Provide the (x, y) coordinate of the cell's center where the given text is located.  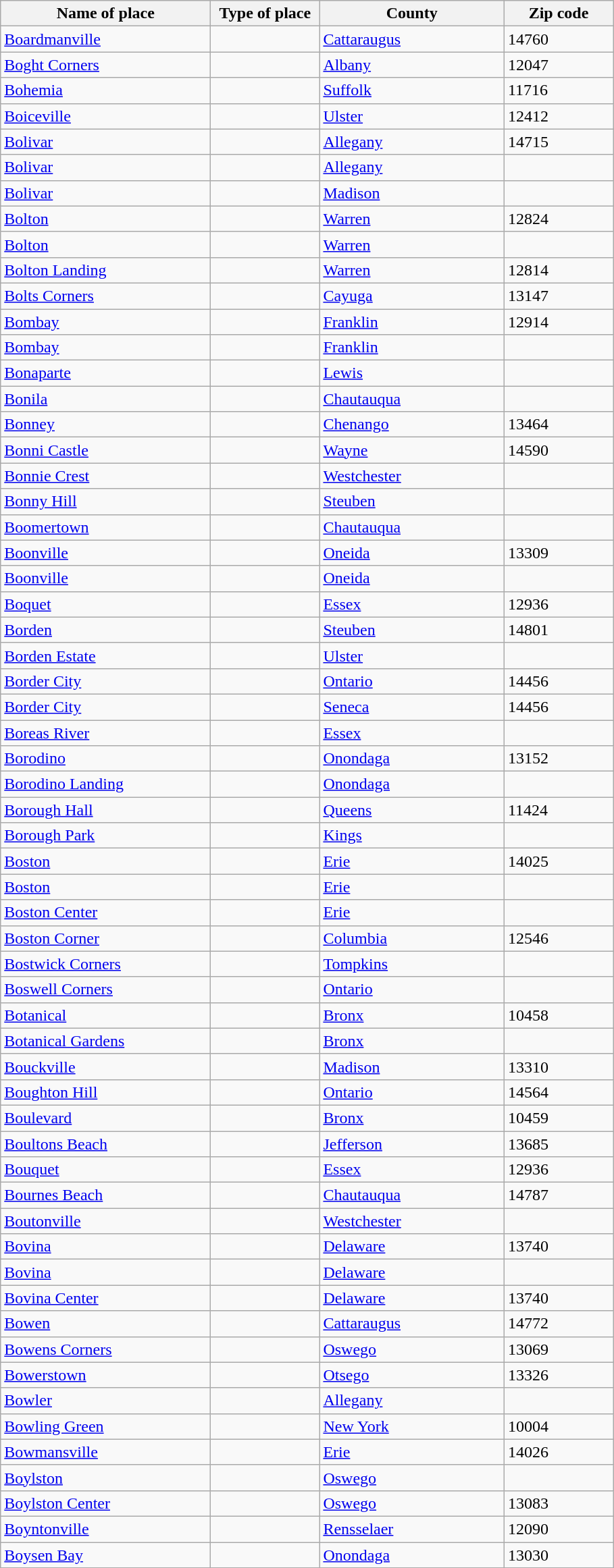
11716 (558, 90)
Borodino Landing (105, 784)
Otsego (412, 1375)
Queens (412, 810)
Botanical Gardens (105, 1041)
Borough Park (105, 836)
County (412, 13)
Bonny Hill (105, 502)
Suffolk (412, 90)
Boardmanville (105, 39)
14025 (558, 861)
13309 (558, 553)
14772 (558, 1324)
Bouquet (105, 1170)
Bowen (105, 1324)
14787 (558, 1195)
13069 (558, 1349)
13147 (558, 296)
Bowens Corners (105, 1349)
Bowerstown (105, 1375)
11424 (558, 810)
Boswell Corners (105, 990)
Boulevard (105, 1118)
Boultons Beach (105, 1144)
13326 (558, 1375)
Bonila (105, 399)
Lewis (412, 373)
12814 (558, 270)
13685 (558, 1144)
Borodino (105, 759)
10004 (558, 1426)
Boston Center (105, 913)
10458 (558, 1015)
13464 (558, 425)
13083 (558, 1503)
Bovina Center (105, 1298)
Bonnie Crest (105, 476)
Borough Hall (105, 810)
12047 (558, 65)
Botanical (105, 1015)
Bostwick Corners (105, 964)
Bournes Beach (105, 1195)
12824 (558, 219)
Bonney (105, 425)
13030 (558, 1555)
Type of place (265, 13)
12914 (558, 322)
Boysen Bay (105, 1555)
Jefferson (412, 1144)
14801 (558, 630)
Boomertown (105, 527)
Bolts Corners (105, 296)
14564 (558, 1092)
Seneca (412, 707)
14715 (558, 142)
Zip code (558, 13)
14590 (558, 450)
Bohemia (105, 90)
Columbia (412, 938)
New York (412, 1426)
Borden Estate (105, 655)
Wayne (412, 450)
Bonni Castle (105, 450)
Bonaparte (105, 373)
Cayuga (412, 296)
Bouckville (105, 1066)
Boquet (105, 604)
Boyntonville (105, 1529)
Bowling Green (105, 1426)
12090 (558, 1529)
Boutonville (105, 1221)
Boreas River (105, 732)
Boughton Hill (105, 1092)
12546 (558, 938)
Bolton Landing (105, 270)
10459 (558, 1118)
Chenango (412, 425)
14026 (558, 1452)
Boylston (105, 1478)
13152 (558, 759)
13310 (558, 1066)
Boylston Center (105, 1503)
14760 (558, 39)
Bowler (105, 1401)
Boiceville (105, 116)
Bowmansville (105, 1452)
Tompkins (412, 964)
Rensselaer (412, 1529)
Boght Corners (105, 65)
Albany (412, 65)
Boston Corner (105, 938)
12412 (558, 116)
Name of place (105, 13)
Kings (412, 836)
Borden (105, 630)
